For the text-containing cell, return its midpoint in (X, Y) coordinate format. 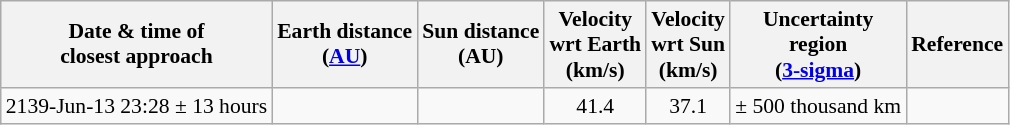
Velocitywrt Sun(km/s) (688, 44)
37.1 (688, 106)
Reference (957, 44)
Uncertaintyregion(3-sigma) (818, 44)
± 500 thousand km (818, 106)
2139-Jun-13 23:28 ± 13 hours (136, 106)
41.4 (595, 106)
Sun distance(AU) (480, 44)
Earth distance(AU) (344, 44)
Date & time ofclosest approach (136, 44)
Velocitywrt Earth(km/s) (595, 44)
